Provide the (X, Y) coordinate of the cell's center where the given text is located.  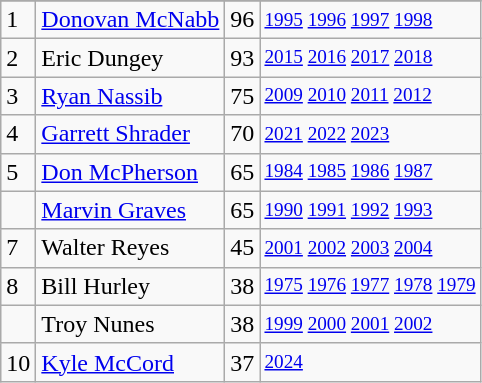
2009 2010 2011 2012 (370, 96)
Marvin Graves (130, 210)
1995 1996 1997 1998 (370, 20)
Troy Nunes (130, 324)
2024 (370, 362)
Garrett Shrader (130, 134)
70 (242, 134)
1975 1976 1977 1978 1979 (370, 286)
45 (242, 248)
10 (18, 362)
4 (18, 134)
96 (242, 20)
8 (18, 286)
Eric Dungey (130, 58)
2021 2022 2023 (370, 134)
1984 1985 1986 1987 (370, 172)
Donovan McNabb (130, 20)
75 (242, 96)
Don McPherson (130, 172)
2 (18, 58)
1990 1991 1992 1993 (370, 210)
5 (18, 172)
7 (18, 248)
3 (18, 96)
Walter Reyes (130, 248)
Bill Hurley (130, 286)
2001 2002 2003 2004 (370, 248)
Ryan Nassib (130, 96)
Kyle McCord (130, 362)
1 (18, 20)
93 (242, 58)
1999 2000 2001 2002 (370, 324)
37 (242, 362)
2015 2016 2017 2018 (370, 58)
